For the text-containing cell, return its midpoint in (X, Y) coordinate format. 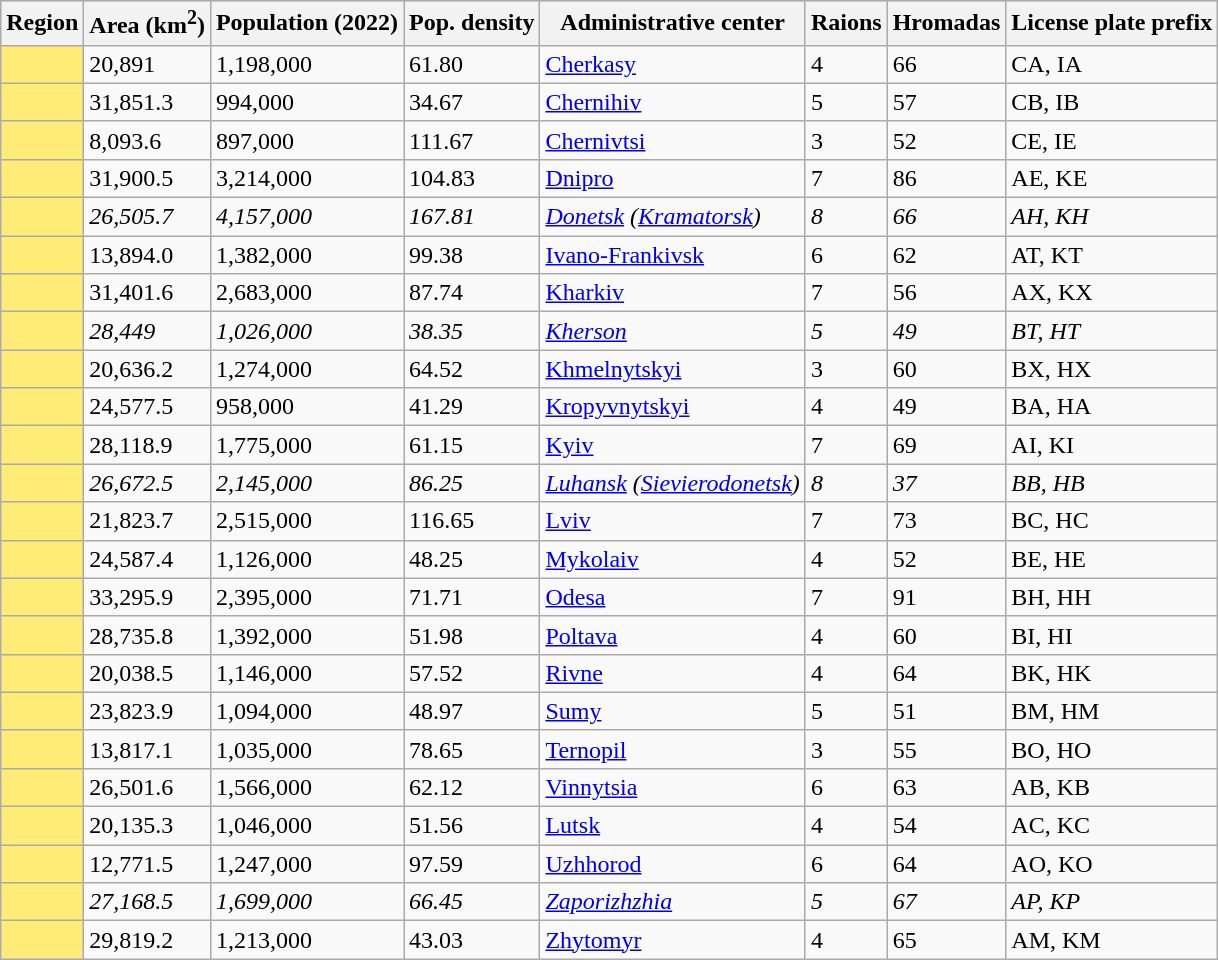
1,026,000 (306, 331)
AI, KI (1112, 445)
51.56 (472, 826)
1,213,000 (306, 940)
Raions (846, 24)
Pop. density (472, 24)
2,395,000 (306, 597)
Ivano-Frankivsk (672, 255)
3,214,000 (306, 178)
BT, HT (1112, 331)
Ternopil (672, 749)
24,587.4 (148, 559)
55 (946, 749)
AO, KO (1112, 864)
1,247,000 (306, 864)
26,672.5 (148, 483)
66.45 (472, 902)
License plate prefix (1112, 24)
69 (946, 445)
Kropyvnytskyi (672, 407)
73 (946, 521)
65 (946, 940)
Kyiv (672, 445)
Sumy (672, 711)
BI, HI (1112, 635)
1,392,000 (306, 635)
BB, HB (1112, 483)
Lutsk (672, 826)
Cherkasy (672, 64)
62.12 (472, 787)
Vinnytsia (672, 787)
AP, KP (1112, 902)
BO, HO (1112, 749)
62 (946, 255)
61.15 (472, 445)
Kharkiv (672, 293)
31,900.5 (148, 178)
4,157,000 (306, 217)
Donetsk (Kramatorsk) (672, 217)
Population (2022) (306, 24)
CE, IE (1112, 140)
Khmelnytskyi (672, 369)
91 (946, 597)
86.25 (472, 483)
1,274,000 (306, 369)
31,851.3 (148, 102)
28,735.8 (148, 635)
20,891 (148, 64)
AC, KC (1112, 826)
21,823.7 (148, 521)
51.98 (472, 635)
Zhytomyr (672, 940)
Chernivtsi (672, 140)
64.52 (472, 369)
Area (km2) (148, 24)
20,135.3 (148, 826)
AB, KB (1112, 787)
BK, HK (1112, 673)
1,382,000 (306, 255)
23,823.9 (148, 711)
Zaporizhzhia (672, 902)
97.59 (472, 864)
AE, KE (1112, 178)
CA, IA (1112, 64)
56 (946, 293)
1,146,000 (306, 673)
57.52 (472, 673)
28,118.9 (148, 445)
38.35 (472, 331)
1,126,000 (306, 559)
48.25 (472, 559)
897,000 (306, 140)
26,505.7 (148, 217)
Lviv (672, 521)
1,094,000 (306, 711)
63 (946, 787)
1,198,000 (306, 64)
87.74 (472, 293)
BA, HA (1112, 407)
Region (42, 24)
86 (946, 178)
Administrative center (672, 24)
71.71 (472, 597)
37 (946, 483)
33,295.9 (148, 597)
1,035,000 (306, 749)
167.81 (472, 217)
54 (946, 826)
Uzhhorod (672, 864)
2,683,000 (306, 293)
Odesa (672, 597)
78.65 (472, 749)
BC, HC (1112, 521)
104.83 (472, 178)
12,771.5 (148, 864)
BX, HX (1112, 369)
24,577.5 (148, 407)
AT, KT (1112, 255)
57 (946, 102)
BH, HH (1112, 597)
61.80 (472, 64)
Luhansk (Sievierodonetsk) (672, 483)
48.97 (472, 711)
2,145,000 (306, 483)
116.65 (472, 521)
BE, HE (1112, 559)
Poltava (672, 635)
26,501.6 (148, 787)
20,038.5 (148, 673)
994,000 (306, 102)
13,894.0 (148, 255)
AM, KM (1112, 940)
CB, IB (1112, 102)
20,636.2 (148, 369)
BM, HM (1112, 711)
AX, KX (1112, 293)
2,515,000 (306, 521)
958,000 (306, 407)
1,046,000 (306, 826)
Hromadas (946, 24)
Kherson (672, 331)
29,819.2 (148, 940)
8,093.6 (148, 140)
51 (946, 711)
111.67 (472, 140)
41.29 (472, 407)
Rivne (672, 673)
34.67 (472, 102)
1,566,000 (306, 787)
Mykolaiv (672, 559)
AH, KH (1112, 217)
27,168.5 (148, 902)
Dnipro (672, 178)
13,817.1 (148, 749)
Chernihiv (672, 102)
43.03 (472, 940)
1,775,000 (306, 445)
67 (946, 902)
31,401.6 (148, 293)
1,699,000 (306, 902)
99.38 (472, 255)
28,449 (148, 331)
